Scan for the cell matching the given text and deliver its [x, y] coordinate at center. 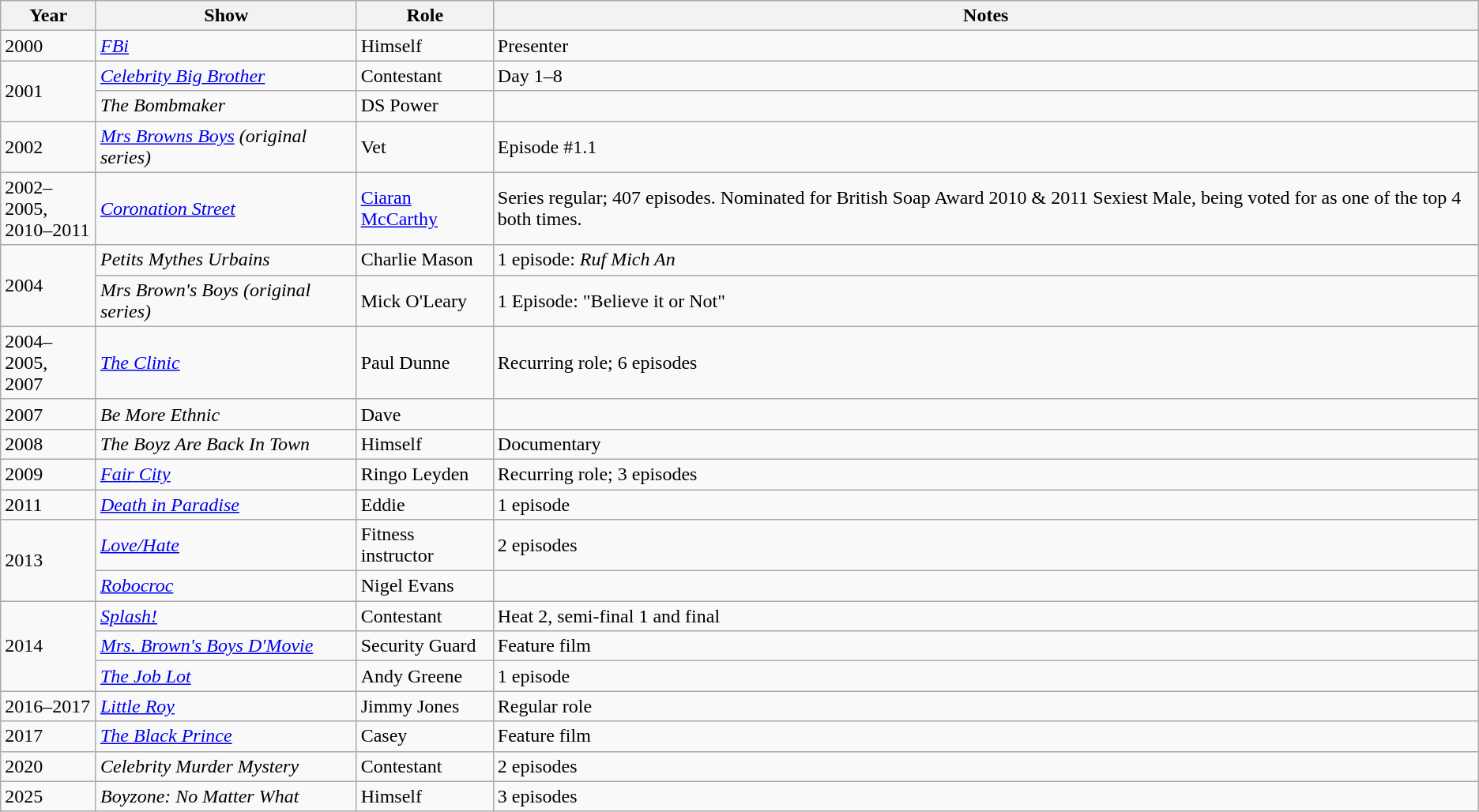
Splash! [226, 616]
Series regular; 407 episodes. Nominated for British Soap Award 2010 & 2011 Sexiest Male, being voted for as one of the top 4 both times. [986, 209]
2002 [49, 147]
Coronation Street [226, 209]
1 episode: Ruf Mich An [986, 260]
2001 [49, 91]
Regular role [986, 706]
2004–2005,2007 [49, 363]
Casey [425, 736]
Show [226, 16]
Celebrity Big Brother [226, 76]
Fair City [226, 474]
Little Roy [226, 706]
Jimmy Jones [425, 706]
Petits Mythes Urbains [226, 260]
Ringo Leyden [425, 474]
1 Episode: "Believe it or Not" [986, 300]
2008 [49, 444]
Boyzone: No Matter What [226, 796]
Ciaran McCarthy [425, 209]
Notes [986, 16]
Death in Paradise [226, 505]
2013 [49, 561]
2011 [49, 505]
Celebrity Murder Mystery [226, 766]
Mrs. Brown's Boys D'Movie [226, 646]
2016–2017 [49, 706]
The Clinic [226, 363]
The Boyz Are Back In Town [226, 444]
Recurring role; 3 episodes [986, 474]
Mrs Browns Boys (original series) [226, 147]
2017 [49, 736]
2009 [49, 474]
Day 1–8 [986, 76]
Robocroc [226, 586]
2004 [49, 286]
DS Power [425, 106]
Charlie Mason [425, 260]
Fitness instructor [425, 545]
2000 [49, 46]
Presenter [986, 46]
Year [49, 16]
Episode #1.1 [986, 147]
Love/Hate [226, 545]
The Bombmaker [226, 106]
Dave [425, 414]
2014 [49, 646]
Mrs Brown's Boys (original series) [226, 300]
Heat 2, semi-final 1 and final [986, 616]
FBi [226, 46]
Eddie [425, 505]
Security Guard [425, 646]
The Job Lot [226, 676]
2007 [49, 414]
Nigel Evans [425, 586]
Role [425, 16]
The Black Prince [226, 736]
Paul Dunne [425, 363]
Vet [425, 147]
3 episodes [986, 796]
2020 [49, 766]
2002–2005,2010–2011 [49, 209]
Documentary [986, 444]
Andy Greene [425, 676]
Mick O'Leary [425, 300]
2025 [49, 796]
Be More Ethnic [226, 414]
Recurring role; 6 episodes [986, 363]
